Capture the cell that displays the provided text and extract its [x, y] central coordinate. 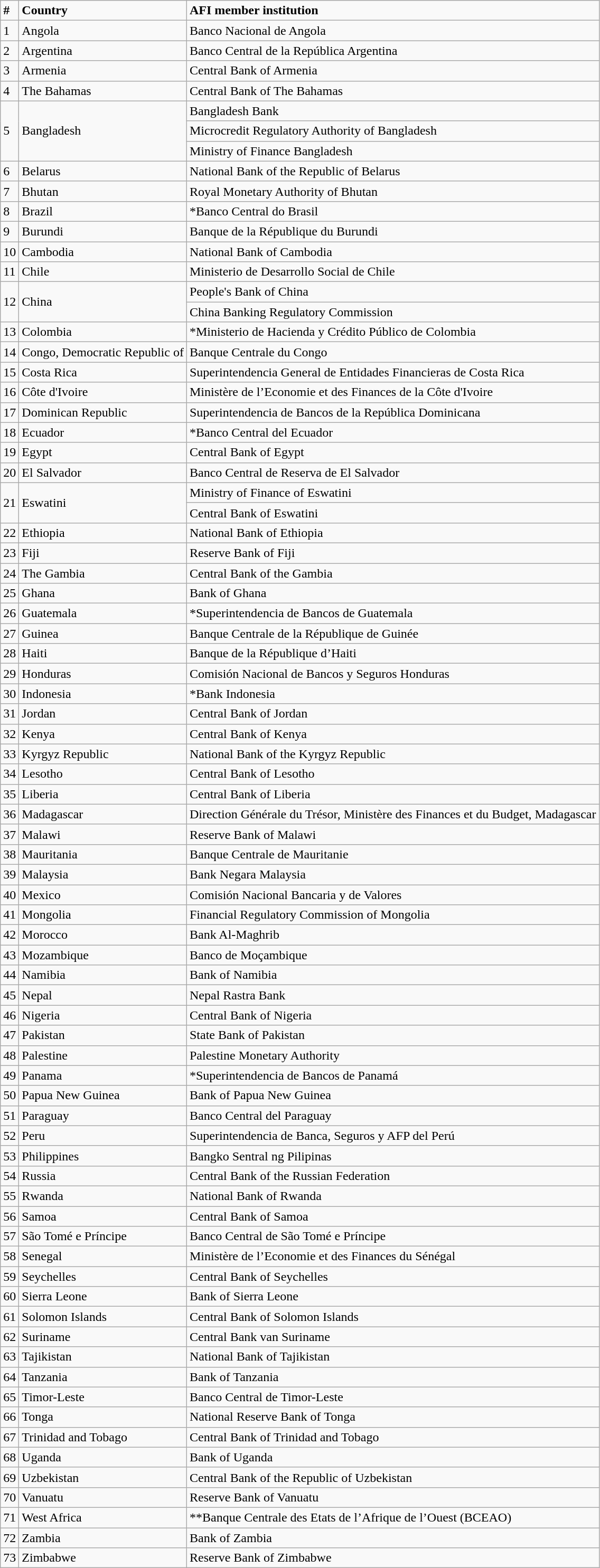
Central Bank of Solomon Islands [393, 1317]
Royal Monetary Authority of Bhutan [393, 191]
Mongolia [103, 915]
Central Bank of Samoa [393, 1216]
Samoa [103, 1216]
4 [10, 91]
Central Bank of the Russian Federation [393, 1176]
67 [10, 1437]
Chile [103, 272]
Malaysia [103, 874]
Cambodia [103, 252]
Central Bank of Nigeria [393, 1015]
Sierra Leone [103, 1297]
Bank of Zambia [393, 1538]
Banco Central de Reserva de El Salvador [393, 473]
Central Bank of Trinidad and Tobago [393, 1437]
50 [10, 1095]
Argentina [103, 51]
Central Bank of the Gambia [393, 573]
Dominican Republic [103, 412]
Banco Central de la República Argentina [393, 51]
Solomon Islands [103, 1317]
National Bank of the Republic of Belarus [393, 171]
Bank Negara Malaysia [393, 874]
*Bank Indonesia [393, 694]
Banque Centrale de la République de Guinée [393, 634]
Colombia [103, 332]
Palestine Monetary Authority [393, 1055]
23 [10, 553]
61 [10, 1317]
Vanuatu [103, 1497]
16 [10, 392]
Bank Al-Maghrib [393, 935]
51 [10, 1116]
Banque de la République d’Haiti [393, 654]
Bank of Ghana [393, 593]
8 [10, 211]
West Africa [103, 1517]
Uganda [103, 1457]
Mauritania [103, 854]
Bangladesh Bank [393, 111]
Banque Centrale du Congo [393, 352]
People's Bank of China [393, 292]
Belarus [103, 171]
39 [10, 874]
Malawi [103, 834]
Indonesia [103, 694]
Côte d'Ivoire [103, 392]
Mozambique [103, 955]
Bank of Tanzania [393, 1377]
Russia [103, 1176]
National Reserve Bank of Tonga [393, 1417]
Central Bank of Lesotho [393, 774]
Mexico [103, 895]
Ethiopia [103, 533]
36 [10, 814]
Bank of Papua New Guinea [393, 1095]
Panama [103, 1075]
Tanzania [103, 1377]
AFI member institution [393, 11]
33 [10, 754]
Congo, Democratic Republic of [103, 352]
21 [10, 503]
6 [10, 171]
Reserve Bank of Zimbabwe [393, 1558]
Madagascar [103, 814]
25 [10, 593]
70 [10, 1497]
El Salvador [103, 473]
5 [10, 131]
Superintendencia General de Entidades Financieras de Costa Rica [393, 372]
Suriname [103, 1337]
38 [10, 854]
Superintendencia de Bancos de la República Dominicana [393, 412]
Rwanda [103, 1196]
35 [10, 794]
Reserve Bank of Malawi [393, 834]
13 [10, 332]
19 [10, 452]
Nepal [103, 995]
48 [10, 1055]
Peru [103, 1136]
Direction Générale du Trésor, Ministère des Finances et du Budget, Madagascar [393, 814]
45 [10, 995]
57 [10, 1236]
9 [10, 231]
Comisión Nacional de Bancos y Seguros Honduras [393, 674]
*Banco Central del Ecuador [393, 432]
Morocco [103, 935]
66 [10, 1417]
Zambia [103, 1538]
28 [10, 654]
Bank of Uganda [393, 1457]
Ecuador [103, 432]
12 [10, 302]
Reserve Bank of Vanuatu [393, 1497]
18 [10, 432]
63 [10, 1357]
Timor-Leste [103, 1397]
Bhutan [103, 191]
68 [10, 1457]
47 [10, 1035]
15 [10, 372]
National Bank of Ethiopia [393, 533]
São Tomé e Príncipe [103, 1236]
56 [10, 1216]
Eswatini [103, 503]
National Bank of Cambodia [393, 252]
37 [10, 834]
29 [10, 674]
Ministry of Finance of Eswatini [393, 493]
Banco Central de Timor-Leste [393, 1397]
14 [10, 352]
Central Bank of Jordan [393, 714]
Nepal Rastra Bank [393, 995]
49 [10, 1075]
58 [10, 1257]
22 [10, 533]
Costa Rica [103, 372]
20 [10, 473]
# [10, 11]
Tajikistan [103, 1357]
32 [10, 734]
Central Bank of Kenya [393, 734]
40 [10, 895]
Burundi [103, 231]
42 [10, 935]
*Ministerio de Hacienda y Crédito Público de Colombia [393, 332]
69 [10, 1477]
State Bank of Pakistan [393, 1035]
Bank of Sierra Leone [393, 1297]
34 [10, 774]
60 [10, 1297]
The Bahamas [103, 91]
Financial Regulatory Commission of Mongolia [393, 915]
Papua New Guinea [103, 1095]
64 [10, 1377]
China Banking Regulatory Commission [393, 312]
Uzbekistan [103, 1477]
National Bank of Rwanda [393, 1196]
Trinidad and Tobago [103, 1437]
Liberia [103, 794]
Haiti [103, 654]
Banco Central de São Tomé e Príncipe [393, 1236]
Ministry of Finance Bangladesh [393, 151]
43 [10, 955]
Central Bank of Seychelles [393, 1277]
Honduras [103, 674]
71 [10, 1517]
Philippines [103, 1156]
72 [10, 1538]
65 [10, 1397]
54 [10, 1176]
Superintendencia de Banca, Seguros y AFP del Perú [393, 1136]
Pakistan [103, 1035]
Banco Central del Paraguay [393, 1116]
2 [10, 51]
Central Bank of Egypt [393, 452]
59 [10, 1277]
Namibia [103, 975]
Angola [103, 31]
*Superintendencia de Bancos de Panamá [393, 1075]
44 [10, 975]
*Banco Central do Brasil [393, 211]
Banque Centrale de Mauritanie [393, 854]
Paraguay [103, 1116]
Brazil [103, 211]
Ministère de l’Economie et des Finances de la Côte d'Ivoire [393, 392]
Tonga [103, 1417]
Palestine [103, 1055]
27 [10, 634]
Country [103, 11]
Bangko Sentral ng Pilipinas [393, 1156]
1 [10, 31]
Bank of Namibia [393, 975]
Central Bank of Eswatini [393, 513]
Seychelles [103, 1277]
National Bank of Tajikistan [393, 1357]
Zimbabwe [103, 1558]
Fiji [103, 553]
China [103, 302]
Armenia [103, 71]
31 [10, 714]
Kyrgyz Republic [103, 754]
Central Bank of the Republic of Uzbekistan [393, 1477]
Bangladesh [103, 131]
*Superintendencia de Bancos de Guatemala [393, 613]
Banco Nacional de Angola [393, 31]
62 [10, 1337]
Ghana [103, 593]
73 [10, 1558]
Central Bank of Armenia [393, 71]
Egypt [103, 452]
11 [10, 272]
Guatemala [103, 613]
Nigeria [103, 1015]
Central Bank of The Bahamas [393, 91]
Central Bank of Liberia [393, 794]
Jordan [103, 714]
Lesotho [103, 774]
55 [10, 1196]
Guinea [103, 634]
24 [10, 573]
Senegal [103, 1257]
National Bank of the Kyrgyz Republic [393, 754]
17 [10, 412]
Comisión Nacional Bancaria y de Valores [393, 895]
53 [10, 1156]
41 [10, 915]
Reserve Bank of Fiji [393, 553]
10 [10, 252]
52 [10, 1136]
30 [10, 694]
Banque de la République du Burundi [393, 231]
26 [10, 613]
46 [10, 1015]
7 [10, 191]
The Gambia [103, 573]
Kenya [103, 734]
**Banque Centrale des Etats de l’Afrique de l’Ouest (BCEAO) [393, 1517]
Ministerio de Desarrollo Social de Chile [393, 272]
Ministère de l’Economie et des Finances du Sénégal [393, 1257]
Banco de Moçambique [393, 955]
Microcredit Regulatory Authority of Bangladesh [393, 131]
3 [10, 71]
Central Bank van Suriname [393, 1337]
